Return (X, Y) of the center of cell containing provided text 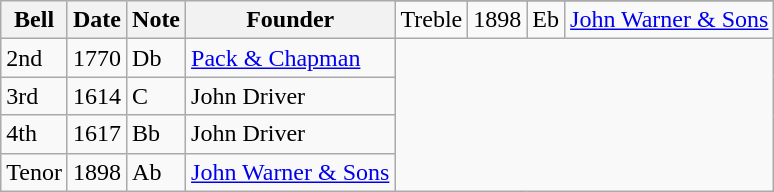
Treble (432, 20)
Date (96, 20)
4th (34, 134)
3rd (34, 96)
1614 (96, 96)
1770 (96, 58)
2nd (34, 58)
Pack & Chapman (290, 58)
Db (156, 58)
Bell (34, 20)
C (156, 96)
Bb (156, 134)
Tenor (34, 172)
Founder (290, 20)
Ab (156, 172)
Note (156, 20)
Eb (546, 20)
1617 (96, 134)
